From the cell containing the given text, extract its center point as [X, Y] coordinate. 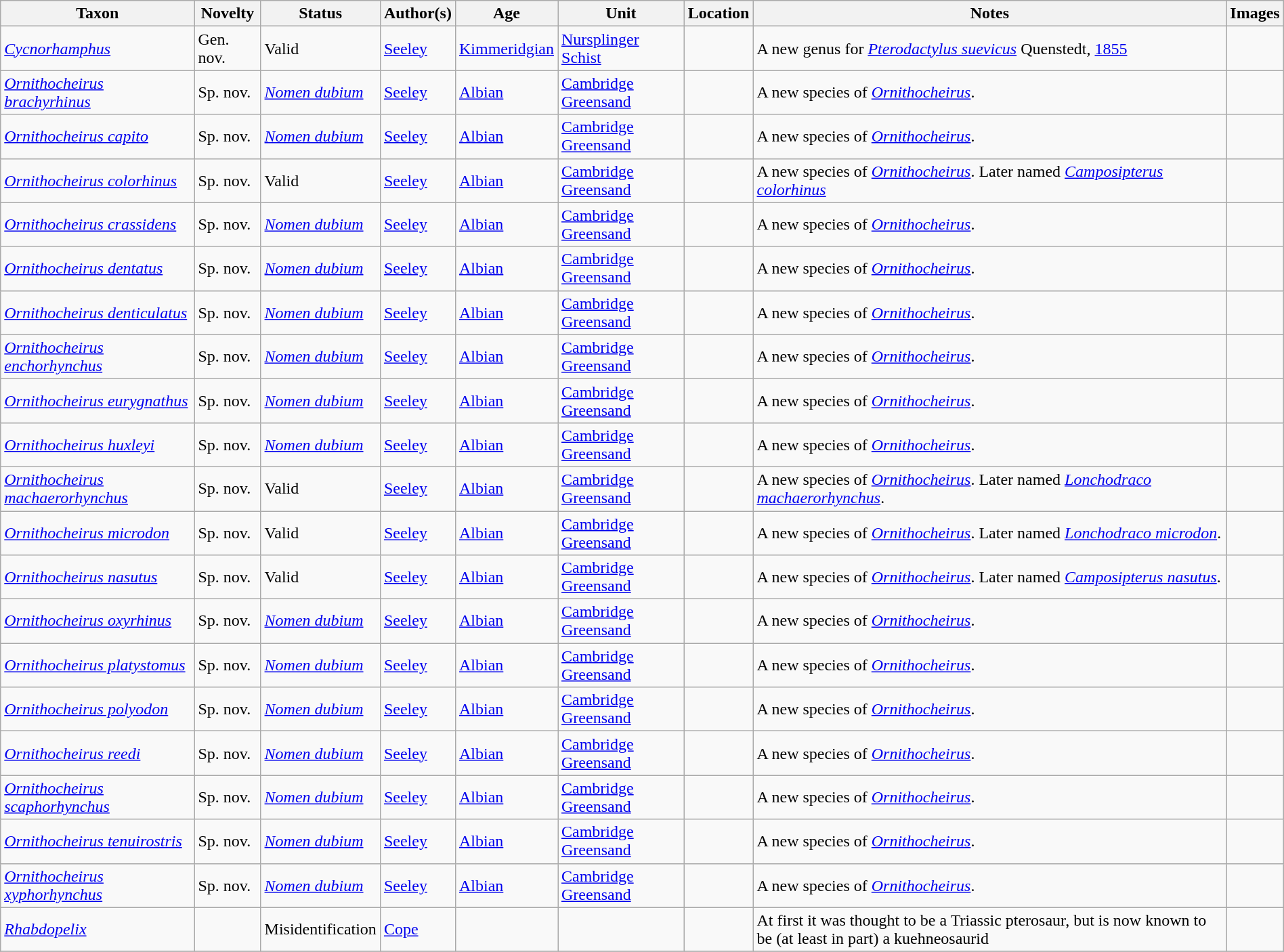
Ornithocheirus reedi [98, 753]
Location [719, 14]
Kimmeridgian [507, 49]
Ornithocheirus enchorhynchus [98, 356]
Ornithocheirus colorhinus [98, 180]
A new species of Ornithocheirus. Later named Camposipterus nasutus. [990, 577]
Author(s) [417, 14]
Ornithocheirus brachyrhinus [98, 92]
At first it was thought to be a Triassic pterosaur, but is now known to be (at least in part) a kuehneosaurid [990, 929]
Ornithocheirus microdon [98, 532]
Status [320, 14]
A new species of Ornithocheirus. Later named Lonchodraco machaerorhynchus. [990, 489]
Ornithocheirus scaphorhynchus [98, 798]
Notes [990, 14]
Cycnorhamphus [98, 49]
Ornithocheirus eurygnathus [98, 401]
Misidentification [320, 929]
Unit [622, 14]
Ornithocheirus capito [98, 137]
Age [507, 14]
Novelty [228, 14]
Ornithocheirus crassidens [98, 225]
Ornithocheirus machaerorhynchus [98, 489]
Ornithocheirus platystomus [98, 665]
Cope [417, 929]
A new genus for Pterodactylus suevicus Quenstedt, 1855 [990, 49]
Nursplinger Schist [622, 49]
Rhabdopelix [98, 929]
A new species of Ornithocheirus. Later named Camposipterus colorhinus [990, 180]
Ornithocheirus dentatus [98, 268]
Images [1255, 14]
Ornithocheirus oxyrhinus [98, 622]
A new species of Ornithocheirus. Later named Lonchodraco microdon. [990, 532]
Taxon [98, 14]
Ornithocheirus polyodon [98, 710]
Ornithocheirus xyphorhynchus [98, 886]
Ornithocheirus denticulatus [98, 313]
Gen. nov. [228, 49]
Ornithocheirus nasutus [98, 577]
Ornithocheirus tenuirostris [98, 841]
Ornithocheirus huxleyi [98, 444]
